Identify which cell holds the provided text, then report its [x, y] central coordinate. 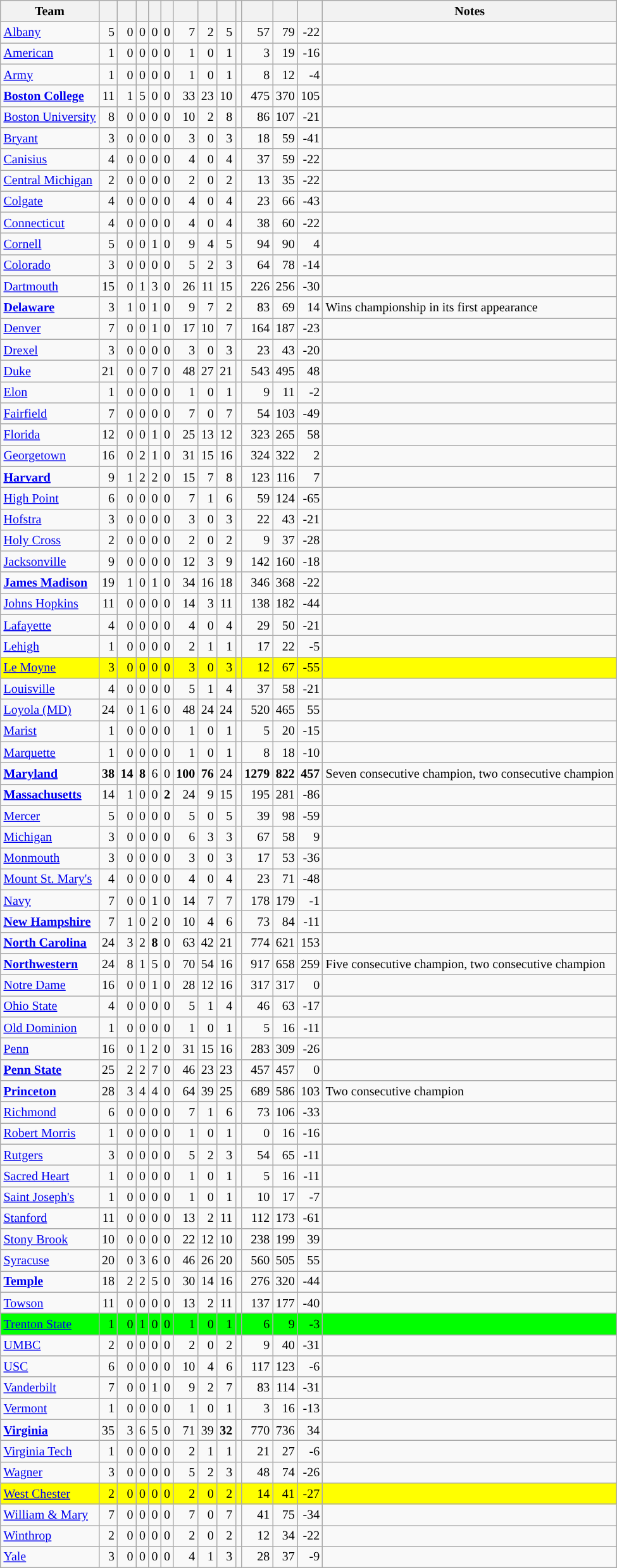
Trenton State [50, 1324]
Maryland [50, 773]
505 [285, 1260]
-2 [310, 392]
Louisville [50, 688]
Central Michigan [50, 181]
North Carolina [50, 943]
40 [285, 1345]
117 [257, 1367]
Ohio State [50, 1006]
Virginia Tech [50, 1452]
-13 [310, 1409]
822 [285, 773]
-5 [310, 647]
Wagner [50, 1472]
Florida [50, 434]
Marquette [50, 752]
560 [257, 1260]
Team [50, 11]
283 [257, 1049]
-3 [310, 1324]
Colgate [50, 201]
Seven consecutive champion, two consecutive champion [470, 773]
UMBC [50, 1345]
-30 [310, 286]
33 [186, 96]
774 [257, 943]
917 [257, 964]
-1 [310, 901]
Virginia [50, 1430]
Sacred Heart [50, 1176]
Fairfield [50, 414]
-33 [310, 1112]
84 [285, 921]
West Chester [50, 1493]
42 [208, 943]
137 [257, 1304]
-4 [310, 75]
281 [285, 795]
116 [285, 477]
Stanford [50, 1219]
Mount St. Mary's [50, 880]
Five consecutive champion, two consecutive champion [470, 964]
Drexel [50, 351]
New Hampshire [50, 921]
65 [285, 1154]
346 [257, 583]
-40 [310, 1304]
324 [257, 456]
Bryant [50, 138]
322 [285, 456]
70 [186, 964]
Dartmouth [50, 286]
75 [285, 1515]
Holy Cross [50, 540]
323 [257, 434]
-86 [310, 795]
-36 [310, 858]
Denver [50, 329]
76 [208, 773]
-23 [310, 329]
114 [285, 1388]
Old Dominion [50, 1028]
658 [285, 964]
173 [285, 1219]
-48 [310, 880]
-49 [310, 414]
107 [285, 116]
Army [50, 75]
178 [257, 901]
-61 [310, 1219]
90 [285, 244]
138 [257, 604]
86 [257, 116]
Duke [50, 371]
74 [285, 1472]
30 [186, 1282]
-41 [310, 138]
-43 [310, 201]
29 [257, 625]
124 [285, 499]
226 [257, 286]
Vermont [50, 1409]
Saint Joseph's [50, 1197]
370 [285, 96]
Princeton [50, 1091]
Colorado [50, 266]
187 [285, 329]
-10 [310, 752]
199 [285, 1239]
-20 [310, 351]
-55 [310, 668]
78 [285, 266]
60 [285, 223]
195 [257, 795]
1279 [257, 773]
-34 [310, 1515]
American [50, 53]
Georgetown [50, 456]
-27 [310, 1493]
Rutgers [50, 1154]
Boston College [50, 96]
-14 [310, 266]
689 [257, 1091]
259 [310, 964]
Navy [50, 901]
Robert Morris [50, 1134]
Delaware [50, 308]
Boston University [50, 116]
164 [257, 329]
-7 [310, 1197]
USC [50, 1367]
Marist [50, 731]
Albany [50, 33]
621 [285, 943]
Jacksonville [50, 562]
265 [285, 434]
James Madison [50, 583]
Connecticut [50, 223]
Lafayette [50, 625]
182 [285, 604]
Canisius [50, 159]
543 [257, 371]
520 [257, 710]
-18 [310, 562]
69 [285, 308]
Richmond [50, 1112]
-28 [310, 540]
Le Moyne [50, 668]
66 [285, 201]
Monmouth [50, 858]
179 [285, 901]
309 [285, 1049]
256 [285, 286]
106 [285, 1112]
57 [257, 33]
-15 [310, 731]
Notre Dame [50, 986]
495 [285, 371]
465 [285, 710]
276 [257, 1282]
William & Mary [50, 1515]
High Point [50, 499]
736 [285, 1430]
Notes [470, 11]
98 [285, 816]
320 [285, 1282]
Johns Hopkins [50, 604]
32 [227, 1430]
Northwestern [50, 964]
Elon [50, 392]
105 [310, 96]
Penn [50, 1049]
Syracuse [50, 1260]
Lehigh [50, 647]
Loyola (MD) [50, 710]
153 [310, 943]
Penn State [50, 1071]
-17 [310, 1006]
586 [285, 1091]
94 [257, 244]
Vanderbilt [50, 1388]
50 [285, 625]
53 [285, 858]
Hofstra [50, 519]
100 [186, 773]
Stony Brook [50, 1239]
Massachusetts [50, 795]
112 [257, 1219]
368 [285, 583]
Mercer [50, 816]
-59 [310, 816]
Cornell [50, 244]
Michigan [50, 837]
Two consecutive champion [470, 1091]
Harvard [50, 477]
Towson [50, 1304]
Wins championship in its first appearance [470, 308]
238 [257, 1239]
177 [285, 1304]
-65 [310, 499]
475 [257, 96]
160 [285, 562]
-9 [310, 1557]
142 [257, 562]
Temple [50, 1282]
Winthrop [50, 1536]
Yale [50, 1557]
770 [257, 1430]
79 [285, 33]
